Return (x, y) of the center of cell containing provided text 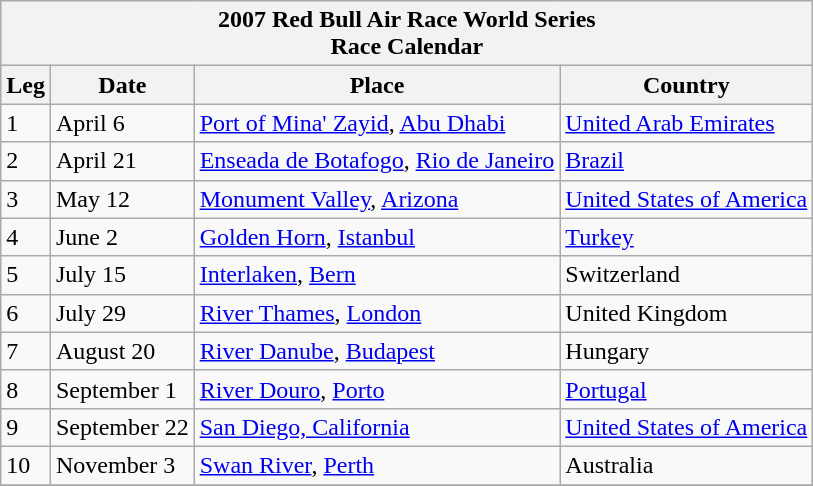
Port of Mina' Zayid, Abu Dhabi (377, 123)
November 3 (122, 465)
United Kingdom (686, 313)
1 (26, 123)
River Danube, Budapest (377, 351)
Hungary (686, 351)
September 22 (122, 427)
Place (377, 85)
San Diego, California (377, 427)
8 (26, 389)
4 (26, 237)
5 (26, 275)
September 1 (122, 389)
Switzerland (686, 275)
7 (26, 351)
Enseada de Botafogo, Rio de Janeiro (377, 161)
Portugal (686, 389)
Monument Valley, Arizona (377, 199)
July 15 (122, 275)
April 21 (122, 161)
Australia (686, 465)
May 12 (122, 199)
United Arab Emirates (686, 123)
Golden Horn, Istanbul (377, 237)
April 6 (122, 123)
July 29 (122, 313)
Swan River, Perth (377, 465)
6 (26, 313)
Interlaken, Bern (377, 275)
August 20 (122, 351)
River Douro, Porto (377, 389)
Country (686, 85)
June 2 (122, 237)
10 (26, 465)
Brazil (686, 161)
Date (122, 85)
Turkey (686, 237)
3 (26, 199)
Leg (26, 85)
2 (26, 161)
2007 Red Bull Air Race World SeriesRace Calendar (407, 34)
9 (26, 427)
River Thames, London (377, 313)
